Determine the (x, y) coordinate at the center of the cell enclosing the given text.  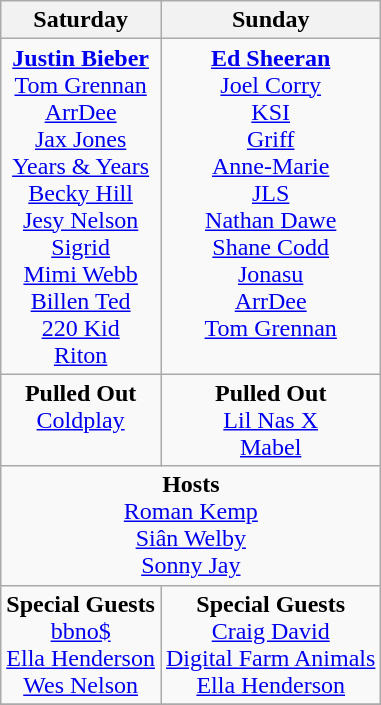
Saturday (81, 20)
Sunday (270, 20)
Special GuestsCraig DavidDigital Farm AnimalsElla Henderson (270, 644)
Ed SheeranJoel CorryKSIGriffAnne-MarieJLSNathan DaweShane CoddJonasuArrDeeTom Grennan (270, 206)
Justin BieberTom GrennanArrDeeJax JonesYears & YearsBecky HillJesy NelsonSigridMimi WebbBillen Ted220 KidRiton (81, 206)
Special Guestsbbno$Ella HendersonWes Nelson (81, 644)
Pulled OutColdplay (81, 420)
HostsRoman KempSiân WelbySonny Jay (191, 526)
Pulled OutLil Nas XMabel (270, 420)
